Return the (x, y) coordinate for the center point of the cell that contains the specified text.  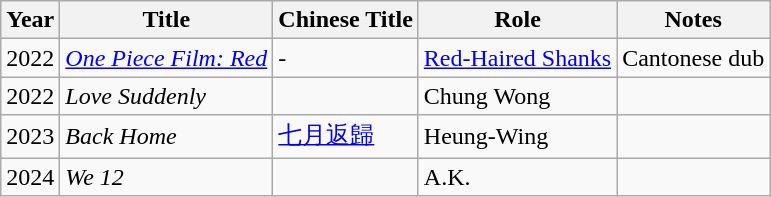
Cantonese dub (694, 58)
Notes (694, 20)
One Piece Film: Red (166, 58)
A.K. (517, 177)
2024 (30, 177)
Year (30, 20)
- (346, 58)
Back Home (166, 136)
Chung Wong (517, 96)
七月返歸 (346, 136)
Chinese Title (346, 20)
We 12 (166, 177)
Heung-Wing (517, 136)
2023 (30, 136)
Love Suddenly (166, 96)
Red-Haired Shanks (517, 58)
Role (517, 20)
Title (166, 20)
